Determine the (x, y) coordinate at the center of the cell enclosing the given text.  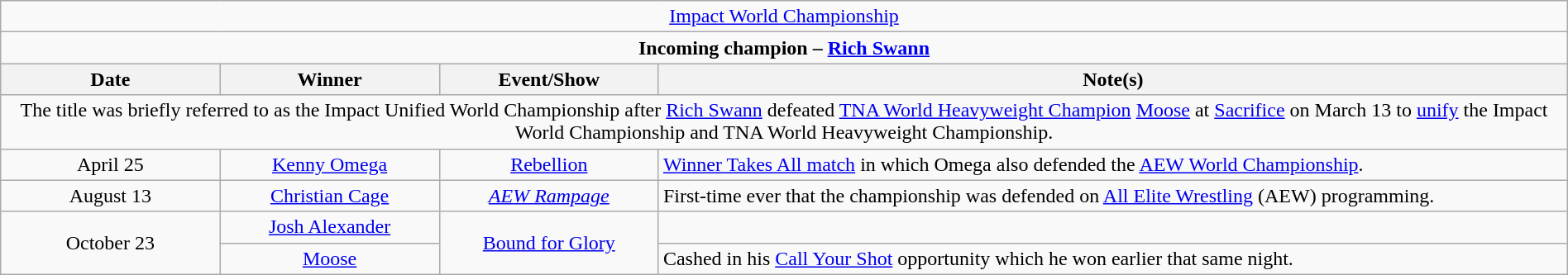
Josh Alexander (329, 227)
Bound for Glory (549, 243)
Event/Show (549, 79)
Note(s) (1113, 79)
Date (111, 79)
First-time ever that the championship was defended on All Elite Wrestling (AEW) programming. (1113, 196)
Rebellion (549, 164)
Kenny Omega (329, 164)
Winner (329, 79)
August 13 (111, 196)
Cashed in his Call Your Shot opportunity which he won earlier that same night. (1113, 258)
Winner Takes All match in which Omega also defended the AEW World Championship. (1113, 164)
Impact World Championship (784, 17)
April 25 (111, 164)
Moose (329, 258)
Christian Cage (329, 196)
Incoming champion – Rich Swann (784, 48)
October 23 (111, 243)
AEW Rampage (549, 196)
